From the cell containing the given text, extract its center point as (X, Y) coordinate. 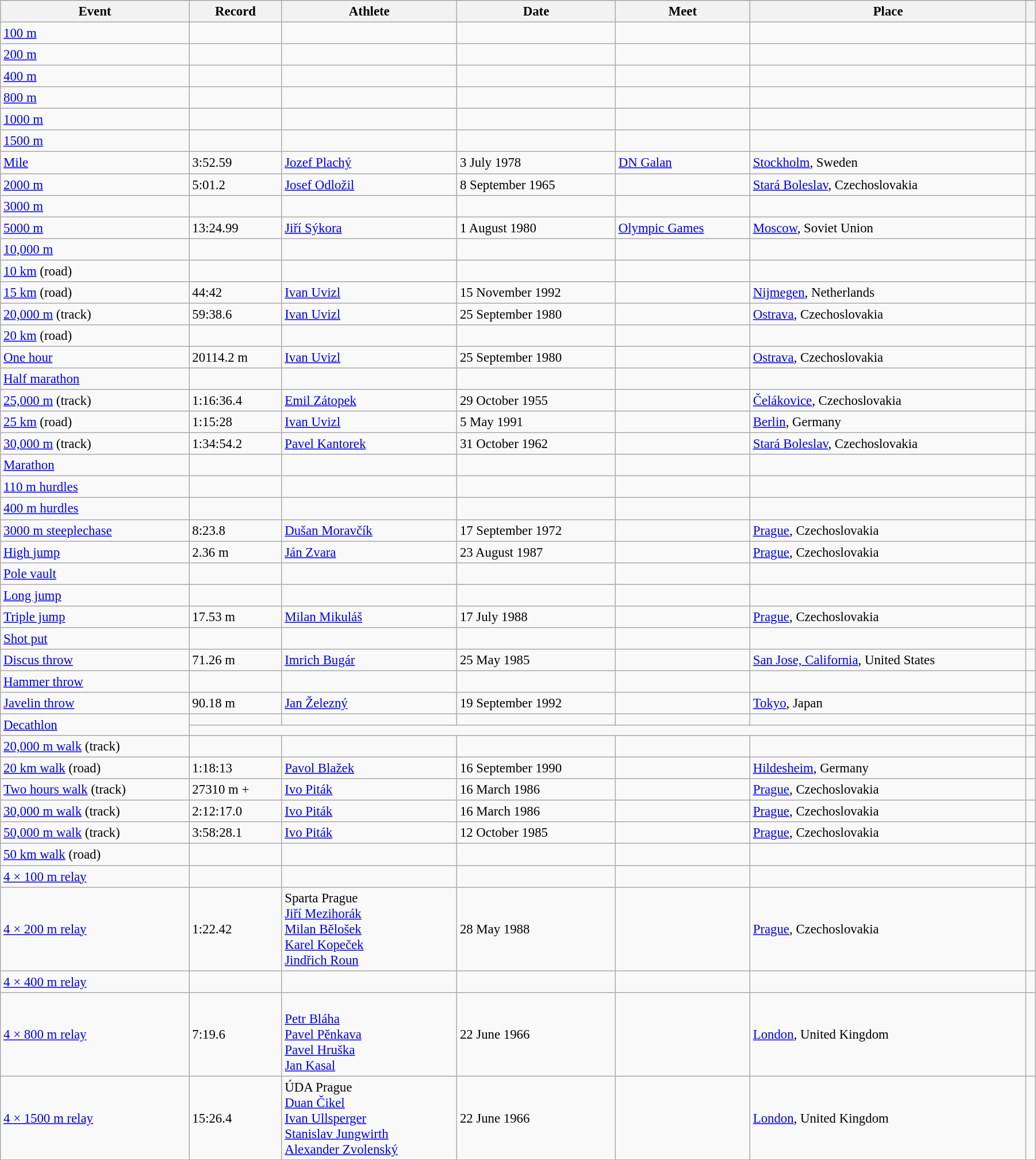
4 × 100 m relay (95, 876)
4 × 200 m relay (95, 929)
400 m (95, 76)
15 km (road) (95, 293)
2.36 m (236, 552)
Place (888, 12)
Čelákovice, Czechoslovakia (888, 401)
23 August 1987 (536, 552)
Mile (95, 163)
30,000 m walk (track) (95, 811)
20 km (road) (95, 336)
Event (95, 12)
1:16:36.4 (236, 401)
10 km (road) (95, 271)
Meet (682, 12)
31 October 1962 (536, 444)
Petr BláhaPavel PěnkavaPavel HruškaJan Kasal (369, 1034)
30,000 m (track) (95, 444)
25 km (road) (95, 422)
Moscow, Soviet Union (888, 228)
4 × 800 m relay (95, 1034)
3 July 1978 (536, 163)
Decathlon (95, 725)
1:34:54.2 (236, 444)
13:24.99 (236, 228)
High jump (95, 552)
Marathon (95, 465)
59:38.6 (236, 314)
29 October 1955 (536, 401)
100 m (95, 33)
Discus throw (95, 660)
17.53 m (236, 617)
28 May 1988 (536, 929)
2:12:17.0 (236, 811)
3:52.59 (236, 163)
Tokyo, Japan (888, 703)
20,000 m walk (track) (95, 746)
Stockholm, Sweden (888, 163)
Emil Zátopek (369, 401)
Berlin, Germany (888, 422)
50,000 m walk (track) (95, 833)
Half marathon (95, 379)
1500 m (95, 141)
Jan Železný (369, 703)
44:42 (236, 293)
Olympic Games (682, 228)
Jiří Sýkora (369, 228)
7:19.6 (236, 1034)
5:01.2 (236, 185)
1:15:28 (236, 422)
71.26 m (236, 660)
DN Galan (682, 163)
15 November 1992 (536, 293)
12 October 1985 (536, 833)
110 m hurdles (95, 487)
1:22.42 (236, 929)
1:18:13 (236, 768)
8 September 1965 (536, 185)
Long jump (95, 595)
400 m hurdles (95, 509)
Athlete (369, 12)
1000 m (95, 120)
Hildesheim, Germany (888, 768)
Josef Odložil (369, 185)
15:26.4 (236, 1118)
20,000 m (track) (95, 314)
Imrich Bugár (369, 660)
5 May 1991 (536, 422)
2000 m (95, 185)
Pavol Blažek (369, 768)
25 May 1985 (536, 660)
1 August 1980 (536, 228)
Shot put (95, 638)
50 km walk (road) (95, 855)
Pavel Kantorek (369, 444)
Dušan Moravčík (369, 530)
3000 m steeplechase (95, 530)
17 September 1972 (536, 530)
One hour (95, 357)
Date (536, 12)
3:58:28.1 (236, 833)
Pole vault (95, 573)
San Jose, California, United States (888, 660)
27310 m + (236, 790)
Ján Zvara (369, 552)
19 September 1992 (536, 703)
Jozef Plachý (369, 163)
90.18 m (236, 703)
200 m (95, 55)
Nijmegen, Netherlands (888, 293)
20114.2 m (236, 357)
20 km walk (road) (95, 768)
10,000 m (95, 249)
4 × 400 m relay (95, 982)
4 × 1500 m relay (95, 1118)
Hammer throw (95, 682)
ÚDA PragueDuan ČikelIvan UllspergerStanislav JungwirthAlexander Zvolenský (369, 1118)
Sparta PragueJiří MezihorákMilan BělošekKarel KopečekJindřich Roun (369, 929)
17 July 1988 (536, 617)
3000 m (95, 206)
25,000 m (track) (95, 401)
16 September 1990 (536, 768)
Javelin throw (95, 703)
Triple jump (95, 617)
8:23.8 (236, 530)
Record (236, 12)
5000 m (95, 228)
Two hours walk (track) (95, 790)
800 m (95, 98)
Milan Mikuláš (369, 617)
